From the cell containing the given text, extract its center point as (X, Y) coordinate. 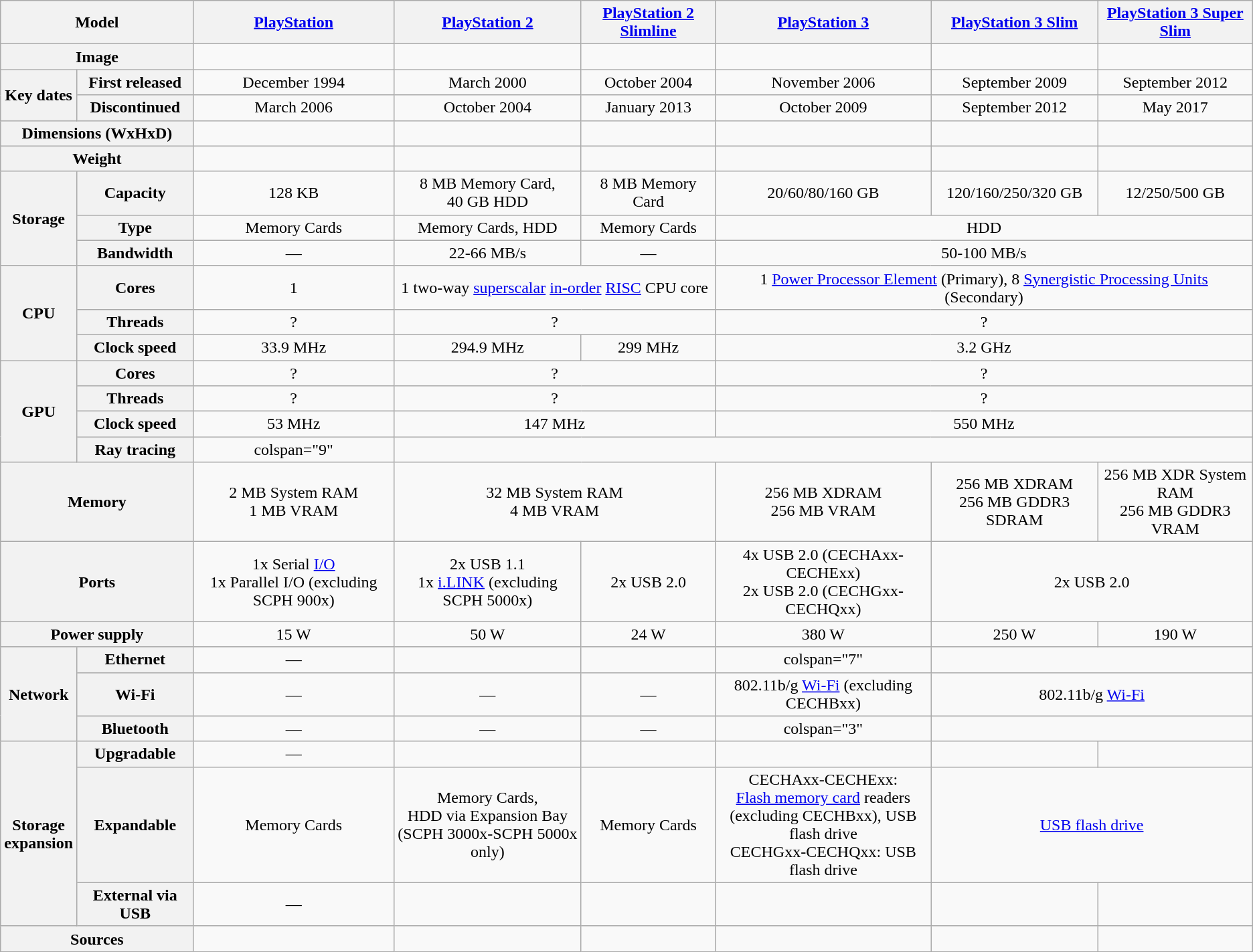
colspan="9" (293, 450)
October 2009 (823, 108)
Storage (39, 218)
CPU (39, 313)
20/60/80/160 GB (823, 193)
294.9 MHz (487, 347)
CECHAxx-CECHExx:Flash memory card readers(excluding CECHBxx), USB flash driveCECHGxx-CECHQxx: USB flash drive (823, 824)
4x USB 2.0 (CECHAxx-CECHExx)2x USB 2.0 (CECHGxx-CECHQxx) (823, 582)
Ethernet (135, 660)
May 2017 (1175, 108)
Ray tracing (135, 450)
Image (97, 57)
120/160/250/320 GB (1015, 193)
256 MB XDRAM256 MB VRAM (823, 502)
250 W (1015, 634)
GPU (39, 411)
Bluetooth (135, 729)
Expandable (135, 824)
128 KB (293, 193)
147 MHz (554, 424)
Memory Cards,HDD via Expansion Bay(SCPH 3000x-SCPH 5000x only) (487, 824)
550 MHz (984, 424)
50 W (487, 634)
1 (293, 288)
12/250/500 GB (1175, 193)
802.11b/g Wi-Fi (1092, 694)
Model (97, 23)
256 MB XDR System RAM256 MB GDDR3 VRAM (1175, 502)
Upgradable (135, 754)
March 2000 (487, 82)
33.9 MHz (293, 347)
8 MB Memory Card, 40 GB HDD (487, 193)
Network (39, 694)
190 W (1175, 634)
Bandwidth (135, 253)
Ports (97, 582)
January 2013 (648, 108)
colspan="3" (823, 729)
50-100 MB/s (984, 253)
Weight (97, 159)
256 MB XDRAM256 MB GDDR3 SDRAM (1015, 502)
December 1994 (293, 82)
Memory (97, 502)
USB flash drive (1092, 824)
8 MB Memory Card (648, 193)
15 W (293, 634)
Key dates (39, 95)
First released (135, 82)
24 W (648, 634)
Memory Cards, HDD (487, 227)
PlayStation 3 (823, 23)
380 W (823, 634)
1 Power Processor Element (Primary), 8 Synergistic Processing Units (Secondary) (984, 288)
PlayStation 3 Super Slim (1175, 23)
32 MB System RAM4 MB VRAM (554, 502)
November 2006 (823, 82)
1 two-way superscalar in-order RISC CPU core (554, 288)
22-66 MB/s (487, 253)
September 2009 (1015, 82)
Dimensions (WxHxD) (97, 133)
Storageexpansion (39, 834)
External via USB (135, 905)
2x USB 1.11x i.LINK (excluding SCPH 5000x) (487, 582)
Wi-Fi (135, 694)
PlayStation 2 (487, 23)
PlayStation 2 Slimline (648, 23)
colspan="7" (823, 660)
Type (135, 227)
2 MB System RAM1 MB VRAM (293, 502)
Discontinued (135, 108)
802.11b/g Wi-Fi (excluding CECHBxx) (823, 694)
1x Serial I/O1x Parallel I/O (excluding SCPH 900x) (293, 582)
Capacity (135, 193)
299 MHz (648, 347)
PlayStation 3 Slim (1015, 23)
Sources (97, 939)
HDD (984, 227)
March 2006 (293, 108)
53 MHz (293, 424)
Power supply (97, 634)
PlayStation (293, 23)
3.2 GHz (984, 347)
